Locate the cell with the specified text and output its (x, y) center coordinate. 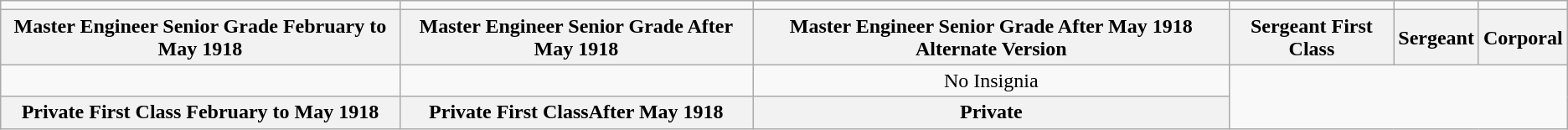
Master Engineer Senior Grade After May 1918 (576, 37)
Master Engineer Senior Grade After May 1918 Alternate Version (992, 37)
No Insignia (992, 81)
Sergeant First Class (1312, 37)
Corporal (1523, 37)
Private First ClassAfter May 1918 (576, 112)
Private First Class February to May 1918 (200, 112)
Master Engineer Senior Grade February to May 1918 (200, 37)
Private (992, 112)
Sergeant (1436, 37)
